Return (X, Y) of the center of cell containing provided text 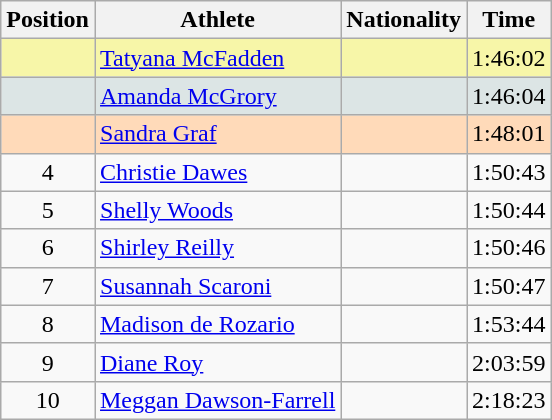
Nationality (404, 20)
Time (509, 20)
1:46:02 (509, 58)
Diane Roy (217, 362)
1:48:01 (509, 134)
2:18:23 (509, 400)
Sandra Graf (217, 134)
5 (48, 210)
1:50:47 (509, 286)
Amanda McGrory (217, 96)
1:46:04 (509, 96)
9 (48, 362)
10 (48, 400)
6 (48, 248)
Susannah Scaroni (217, 286)
7 (48, 286)
1:50:44 (509, 210)
4 (48, 172)
Shirley Reilly (217, 248)
8 (48, 324)
Position (48, 20)
1:50:43 (509, 172)
Meggan Dawson-Farrell (217, 400)
Christie Dawes (217, 172)
Shelly Woods (217, 210)
1:50:46 (509, 248)
Madison de Rozario (217, 324)
Tatyana McFadden (217, 58)
2:03:59 (509, 362)
Athlete (217, 20)
1:53:44 (509, 324)
